From the cell containing the given text, extract its center point as (x, y) coordinate. 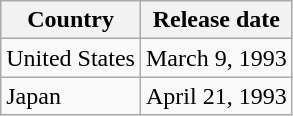
Release date (216, 20)
April 21, 1993 (216, 96)
March 9, 1993 (216, 58)
United States (71, 58)
Japan (71, 96)
Country (71, 20)
